Find where the given text appears and provide that cell's center as (x, y) coordinate. 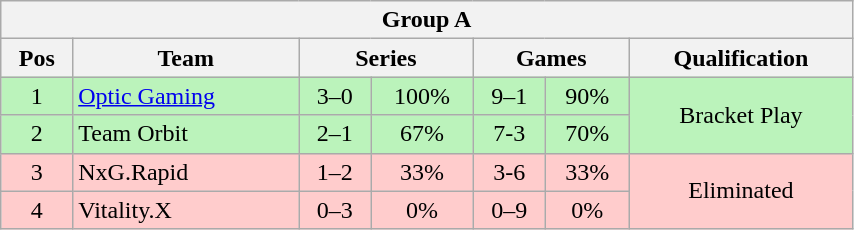
Pos (37, 58)
70% (587, 134)
2 (37, 134)
2–1 (335, 134)
1–2 (335, 172)
Games (551, 58)
1 (37, 96)
NxG.Rapid (186, 172)
0–3 (335, 210)
3 (37, 172)
Eliminated (740, 191)
Optic Gaming (186, 96)
Qualification (740, 58)
67% (422, 134)
Team Orbit (186, 134)
3–0 (335, 96)
Series (386, 58)
Group A (427, 20)
9–1 (509, 96)
4 (37, 210)
7-3 (509, 134)
Team (186, 58)
90% (587, 96)
Vitality.X (186, 210)
0–9 (509, 210)
3-6 (509, 172)
100% (422, 96)
Bracket Play (740, 115)
